Detect which cell encompasses the target text, then output its (X, Y) center coordinate. 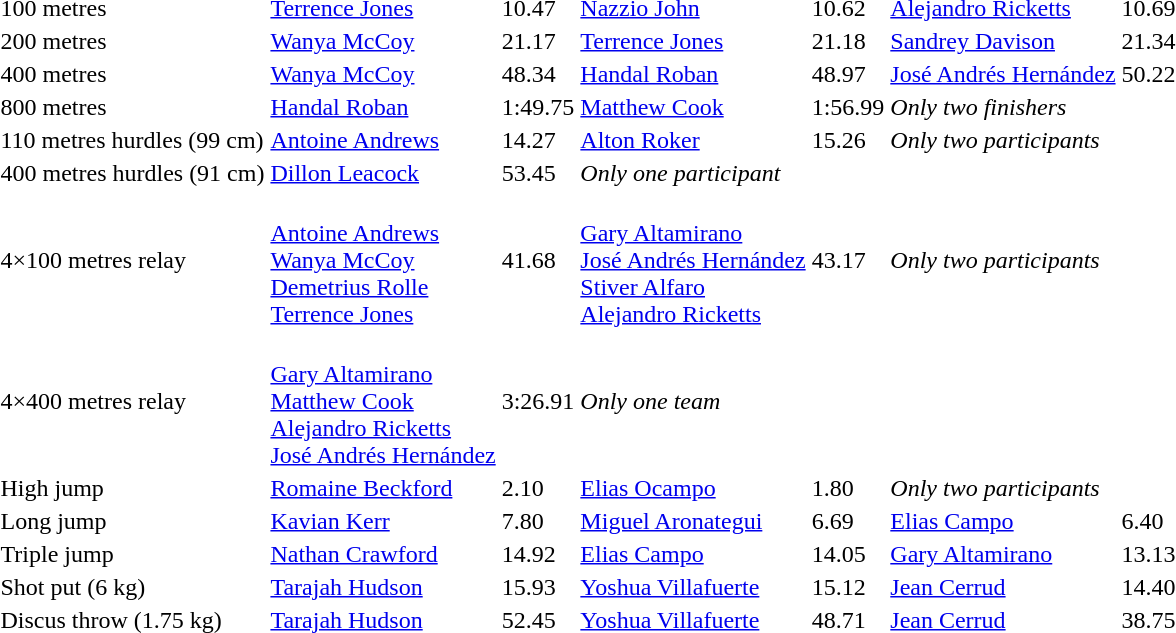
7.80 (538, 521)
6.69 (848, 521)
14.27 (538, 140)
Nathan Crawford (383, 554)
Miguel Aronategui (693, 521)
Alton Roker (693, 140)
14.05 (848, 554)
Romaine Beckford (383, 488)
Elias Ocampo (693, 488)
15.93 (538, 587)
43.17 (848, 260)
15.12 (848, 587)
Only two finishers (1003, 107)
41.68 (538, 260)
Jean Cerrud (1003, 587)
14.92 (538, 554)
Antoine AndrewsWanya McCoyDemetrius RolleTerrence Jones (383, 260)
15.26 (848, 140)
Only one participant (693, 173)
Yoshua Villafuerte (693, 587)
Kavian Kerr (383, 521)
Gary Altamirano (1003, 554)
48.34 (538, 74)
Gary AltamiranoJosé Andrés HernándezStiver AlfaroAlejandro Ricketts (693, 260)
3:26.91 (538, 401)
21.18 (848, 41)
21.17 (538, 41)
Matthew Cook (693, 107)
53.45 (538, 173)
1:56.99 (848, 107)
1:49.75 (538, 107)
48.97 (848, 74)
1.80 (848, 488)
Terrence Jones (693, 41)
Sandrey Davison (1003, 41)
2.10 (538, 488)
Only one team (693, 401)
José Andrés Hernández (1003, 74)
Dillon Leacock (383, 173)
Tarajah Hudson (383, 587)
Antoine Andrews (383, 140)
Gary AltamiranoMatthew CookAlejandro Ricketts José Andrés Hernández (383, 401)
